Extract the (x, y) coordinate from the center of the cell holding the provided text.  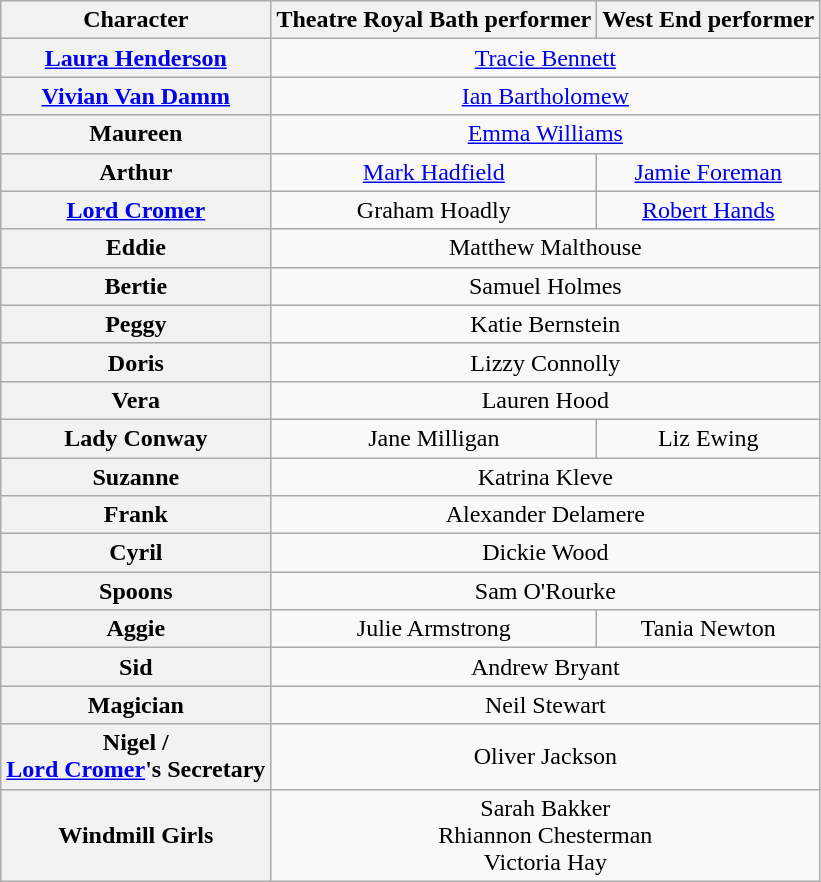
Frank (136, 515)
Emma Williams (546, 134)
West End performer (708, 20)
Oliver Jackson (546, 756)
Katrina Kleve (546, 477)
Maureen (136, 134)
Peggy (136, 324)
Bertie (136, 286)
Julie Armstrong (434, 629)
Laura Henderson (136, 58)
Liz Ewing (708, 438)
Sid (136, 667)
Robert Hands (708, 210)
Aggie (136, 629)
Doris (136, 362)
Windmill Girls (136, 835)
Matthew Malthouse (546, 248)
Eddie (136, 248)
Tracie Bennett (546, 58)
Magician (136, 705)
Jamie Foreman (708, 172)
Lady Conway (136, 438)
Katie Bernstein (546, 324)
Sarah BakkerRhiannon ChestermanVictoria Hay (546, 835)
Neil Stewart (546, 705)
Alexander Delamere (546, 515)
Graham Hoadly (434, 210)
Vivian Van Damm (136, 96)
Sam O'Rourke (546, 591)
Lord Cromer (136, 210)
Nigel / Lord Cromer's Secretary (136, 756)
Vera (136, 400)
Lauren Hood (546, 400)
Theatre Royal Bath performer (434, 20)
Tania Newton (708, 629)
Ian Bartholomew (546, 96)
Spoons (136, 591)
Character (136, 20)
Suzanne (136, 477)
Mark Hadfield (434, 172)
Samuel Holmes (546, 286)
Cyril (136, 553)
Andrew Bryant (546, 667)
Jane Milligan (434, 438)
Arthur (136, 172)
Lizzy Connolly (546, 362)
Dickie Wood (546, 553)
